Pinpoint the cell where the given text exists, returning its (X, Y) midpoint coordinate. 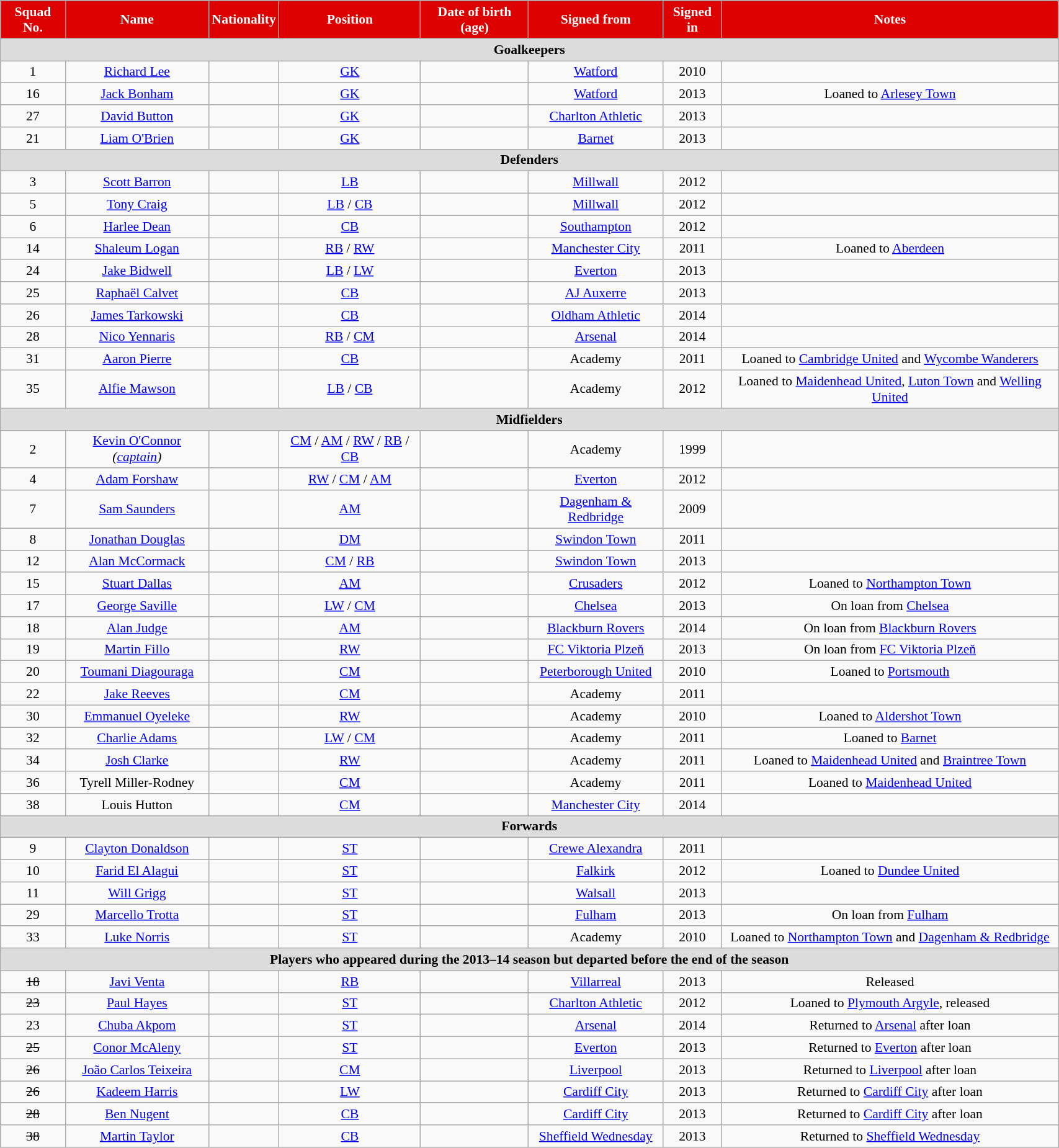
Shaleum Logan (136, 249)
8 (33, 539)
Goalkeepers (530, 50)
Alan McCormack (136, 562)
On loan from FC Viktoria Plzeň (890, 650)
Loaned to Northampton Town and Dagenham & Redbridge (890, 938)
CM / AM / RW / RB / CB (350, 449)
Martin Taylor (136, 1136)
Loaned to Arlesey Town (890, 94)
Will Grigg (136, 893)
Chelsea (596, 606)
Crewe Alexandra (596, 849)
31 (33, 359)
Returned to Arsenal after loan (890, 1026)
Tyrell Miller-Rodney (136, 783)
On loan from Blackburn Rovers (890, 628)
Adam Forshaw (136, 480)
1 (33, 72)
Barnet (596, 138)
LB / LW (350, 271)
Loaned to Maidenhead United and Braintree Town (890, 761)
Alan Judge (136, 628)
Liverpool (596, 1070)
Loaned to Dundee United (890, 871)
Position (350, 20)
24 (33, 271)
Scott Barron (136, 182)
Crusaders (596, 584)
Loaned to Maidenhead United, Luton Town and Welling United (890, 390)
4 (33, 480)
Harlee Dean (136, 226)
11 (33, 893)
FC Viktoria Plzeň (596, 650)
Martin Fillo (136, 650)
15 (33, 584)
2 (33, 449)
10 (33, 871)
Chuba Akpom (136, 1026)
Defenders (530, 160)
DM (350, 539)
CM / RB (350, 562)
19 (33, 650)
Javi Venta (136, 982)
Kadeem Harris (136, 1092)
Jake Reeves (136, 694)
22 (33, 694)
Louis Hutton (136, 805)
Alfie Mawson (136, 390)
17 (33, 606)
Raphaël Calvet (136, 293)
Oldham Athletic (596, 315)
Villarreal (596, 982)
20 (33, 672)
Dagenham & Redbridge (596, 509)
RB (350, 982)
Paul Hayes (136, 1003)
Josh Clarke (136, 761)
Loaned to Aberdeen (890, 249)
RB / CM (350, 337)
Signed in (692, 20)
Jake Bidwell (136, 271)
Squad No. (33, 20)
Released (890, 982)
Marcello Trotta (136, 915)
RB / RW (350, 249)
30 (33, 716)
AJ Auxerre (596, 293)
James Tarkowski (136, 315)
12 (33, 562)
Richard Lee (136, 72)
16 (33, 94)
Sam Saunders (136, 509)
32 (33, 738)
Loaned to Portsmouth (890, 672)
Signed from (596, 20)
Blackburn Rovers (596, 628)
Players who appeared during the 2013–14 season but departed before the end of the season (530, 959)
RW / CM / AM (350, 480)
Southampton (596, 226)
Loaned to Northampton Town (890, 584)
João Carlos Teixeira (136, 1070)
3 (33, 182)
Midfielders (530, 419)
34 (33, 761)
Loaned to Maidenhead United (890, 783)
7 (33, 509)
Aaron Pierre (136, 359)
Loaned to Cambridge United and Wycombe Wanderers (890, 359)
Returned to Liverpool after loan (890, 1070)
Notes (890, 20)
Sheffield Wednesday (596, 1136)
Toumani Diagouraga (136, 672)
LW (350, 1092)
Peterborough United (596, 672)
On loan from Chelsea (890, 606)
Returned to Sheffield Wednesday (890, 1136)
Nationality (244, 20)
Loaned to Aldershot Town (890, 716)
Liam O'Brien (136, 138)
Ben Nugent (136, 1114)
Walsall (596, 893)
Clayton Donaldson (136, 849)
Tony Craig (136, 205)
Loaned to Barnet (890, 738)
6 (33, 226)
36 (33, 783)
Forwards (530, 827)
Falkirk (596, 871)
Date of birth (age) (475, 20)
9 (33, 849)
Kevin O'Connor (captain) (136, 449)
Jack Bonham (136, 94)
29 (33, 915)
LB (350, 182)
David Button (136, 116)
27 (33, 116)
Loaned to Plymouth Argyle, released (890, 1003)
Name (136, 20)
On loan from Fulham (890, 915)
Conor McAleny (136, 1048)
33 (33, 938)
Jonathan Douglas (136, 539)
Luke Norris (136, 938)
14 (33, 249)
Farid El Alagui (136, 871)
Nico Yennaris (136, 337)
Returned to Everton after loan (890, 1048)
2009 (692, 509)
21 (33, 138)
5 (33, 205)
Stuart Dallas (136, 584)
Charlie Adams (136, 738)
George Saville (136, 606)
Emmanuel Oyeleke (136, 716)
1999 (692, 449)
Fulham (596, 915)
35 (33, 390)
